Output the [x, y] coordinate of the center of the cell containing the given text.  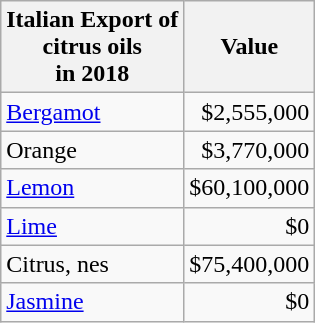
Jasmine [92, 302]
Orange [92, 150]
$3,770,000 [250, 150]
$75,400,000 [250, 264]
Citrus, nes [92, 264]
Bergamot [92, 112]
$2,555,000 [250, 112]
Lemon [92, 188]
Value [250, 47]
Lime [92, 226]
$60,100,000 [250, 188]
Italian Export of citrus oils in 2018 [92, 47]
